Capture the cell that displays the provided text and extract its [X, Y] central coordinate. 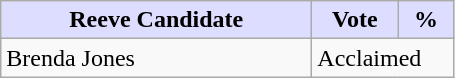
Brenda Jones [156, 58]
Acclaimed [383, 58]
Reeve Candidate [156, 20]
Vote [355, 20]
% [426, 20]
